Provide the (x, y) coordinate of the cell's center where the given text is located.  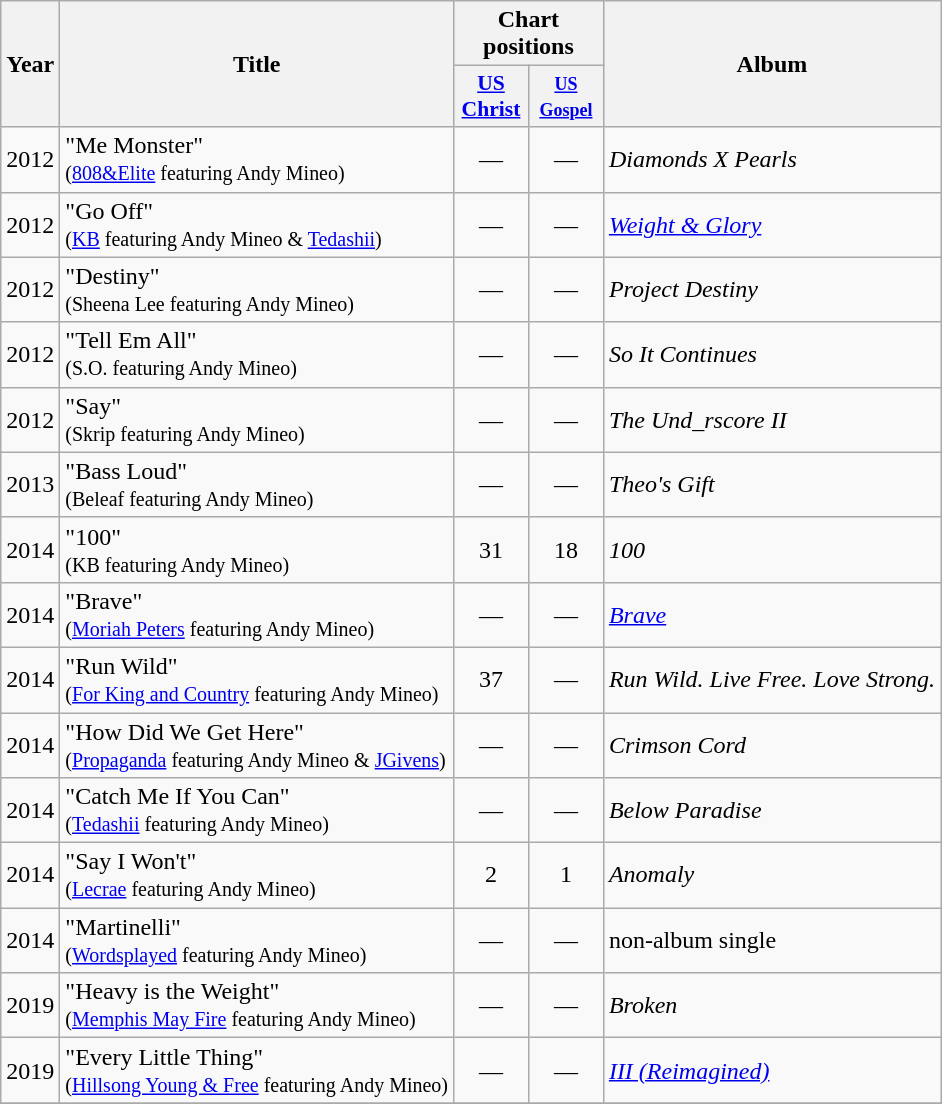
US Gospel (566, 96)
Crimson Cord (772, 744)
1 (566, 876)
"Martinelli" (Wordsplayed featuring Andy Mineo) (257, 940)
"Every Little Thing" (Hillsong Young & Free featuring Andy Mineo) (257, 1070)
"Say" (Skrip featuring Andy Mineo) (257, 420)
Below Paradise (772, 810)
31 (492, 550)
Run Wild. Live Free. Love Strong. (772, 680)
"Brave" (Moriah Peters featuring Andy Mineo) (257, 614)
III (Reimagined) (772, 1070)
"Run Wild" (For King and Country featuring Andy Mineo) (257, 680)
So It Continues (772, 354)
37 (492, 680)
The Und_rscore II (772, 420)
Anomaly (772, 876)
"Say I Won't" (Lecrae featuring Andy Mineo) (257, 876)
2013 (30, 484)
Title (257, 64)
Album (772, 64)
18 (566, 550)
Weight & Glory (772, 224)
"Tell Em All" (S.O. featuring Andy Mineo) (257, 354)
"Bass Loud"(Beleaf featuring Andy Mineo) (257, 484)
"100" (KB featuring Andy Mineo) (257, 550)
Project Destiny (772, 290)
"Destiny" (Sheena Lee featuring Andy Mineo) (257, 290)
"Go Off" (KB featuring Andy Mineo & Tedashii) (257, 224)
USChrist (492, 96)
Broken (772, 1006)
"Heavy is the Weight" (Memphis May Fire featuring Andy Mineo) (257, 1006)
Chart positions (529, 34)
non-album single (772, 940)
Diamonds X Pearls (772, 160)
"Catch Me If You Can" (Tedashii featuring Andy Mineo) (257, 810)
"How Did We Get Here" (Propaganda featuring Andy Mineo & JGivens) (257, 744)
"Me Monster" (808&Elite featuring Andy Mineo) (257, 160)
Theo's Gift (772, 484)
Year (30, 64)
Brave (772, 614)
100 (772, 550)
2 (492, 876)
